Return (x, y) of the center of cell containing provided text 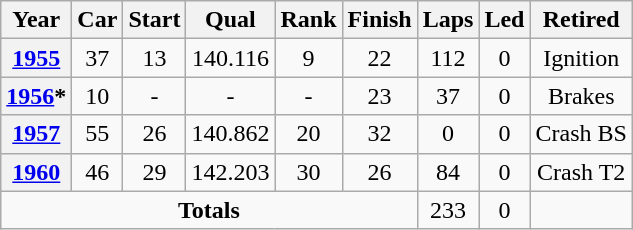
29 (154, 172)
20 (308, 134)
1955 (36, 58)
Retired (581, 20)
140.862 (230, 134)
13 (154, 58)
Brakes (581, 96)
Ignition (581, 58)
1960 (36, 172)
Totals (209, 210)
Start (154, 20)
30 (308, 172)
1956* (36, 96)
Crash BS (581, 134)
112 (448, 58)
9 (308, 58)
1957 (36, 134)
Rank (308, 20)
Year (36, 20)
23 (380, 96)
140.116 (230, 58)
46 (98, 172)
Finish (380, 20)
84 (448, 172)
142.203 (230, 172)
10 (98, 96)
32 (380, 134)
55 (98, 134)
Car (98, 20)
Crash T2 (581, 172)
Led (504, 20)
233 (448, 210)
Laps (448, 20)
22 (380, 58)
Qual (230, 20)
